Capture the cell that displays the provided text and extract its [X, Y] central coordinate. 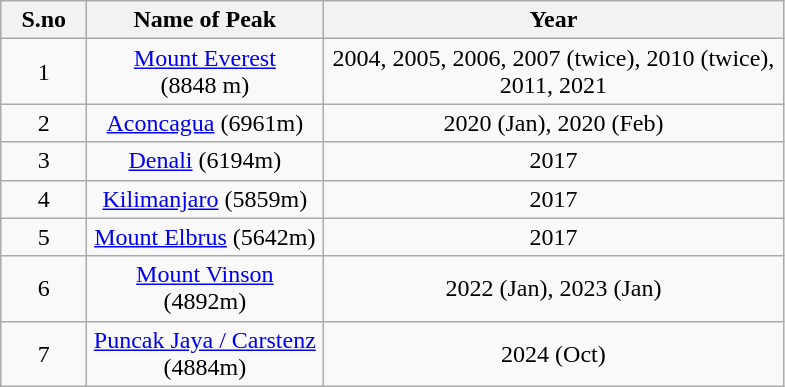
4 [44, 199]
2024 (Oct) [554, 354]
5 [44, 237]
Mount Vinson (4892m) [205, 288]
2022 (Jan), 2023 (Jan) [554, 288]
2004, 2005, 2006, 2007 (twice), 2010 (twice), 2011, 2021 [554, 72]
Aconcagua (6961m) [205, 123]
2020 (Jan), 2020 (Feb) [554, 123]
1 [44, 72]
Puncak Jaya / Carstenz (4884m) [205, 354]
Kilimanjaro (5859m) [205, 199]
Name of Peak [205, 20]
Mount Elbrus (5642m) [205, 237]
Mount Everest (8848 m) [205, 72]
S.no [44, 20]
3 [44, 161]
2 [44, 123]
Denali (6194m) [205, 161]
7 [44, 354]
Year [554, 20]
6 [44, 288]
